From the cell containing the given text, extract its center point as [X, Y] coordinate. 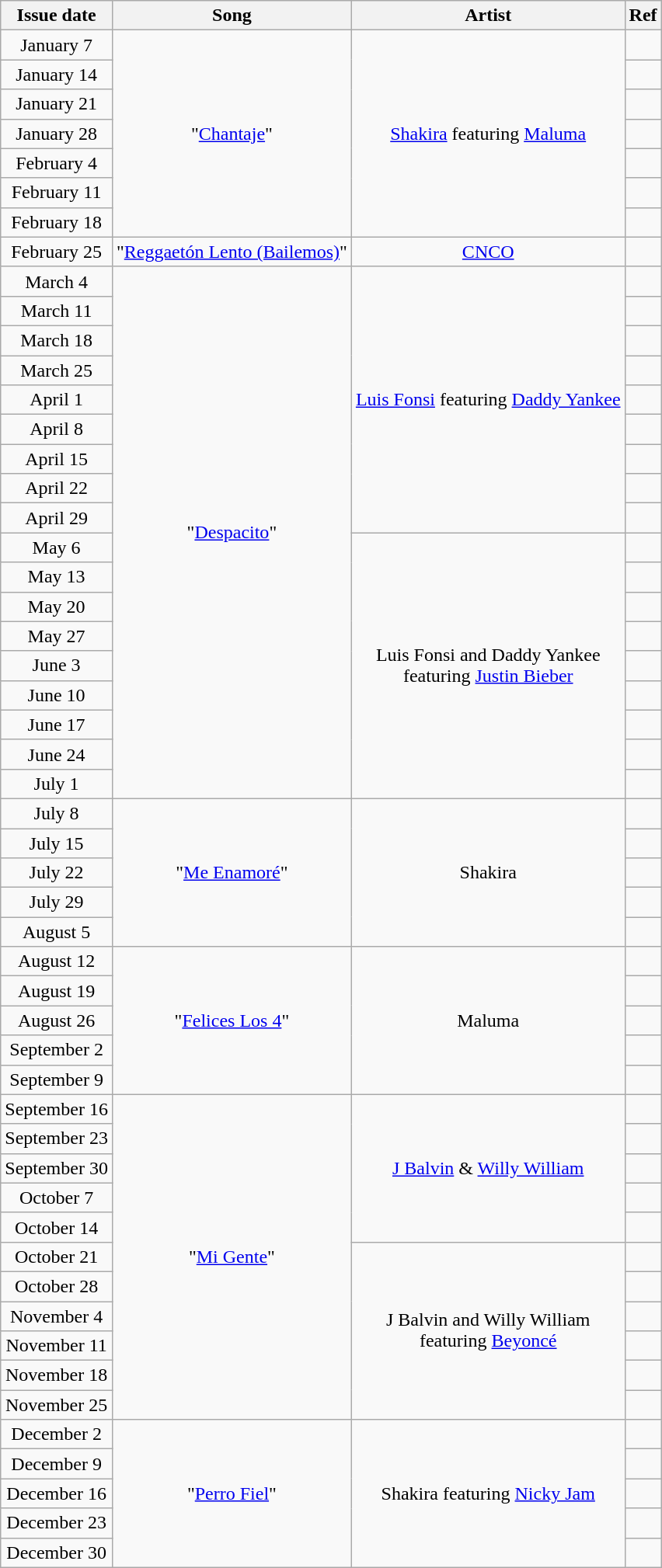
September 23 [57, 1139]
January 28 [57, 134]
February 25 [57, 252]
March 18 [57, 340]
"Perro Fiel" [232, 1493]
May 13 [57, 577]
"Mi Gente" [232, 1257]
April 15 [57, 459]
June 3 [57, 666]
June 24 [57, 754]
November 4 [57, 1316]
September 16 [57, 1109]
December 30 [57, 1552]
March 4 [57, 281]
"Reggaetón Lento (Bailemos)" [232, 252]
"Me Enamoré" [232, 872]
December 16 [57, 1493]
CNCO [488, 252]
January 21 [57, 104]
July 22 [57, 873]
"Chantaje" [232, 134]
November 11 [57, 1346]
"Felices Los 4" [232, 1020]
Artist [488, 16]
October 14 [57, 1227]
Ref [643, 16]
April 22 [57, 488]
J Balvin & Willy William [488, 1168]
May 6 [57, 548]
Luis Fonsi featuring Daddy Yankee [488, 399]
August 5 [57, 932]
July 15 [57, 843]
Shakira [488, 872]
Luis Fonsi and Daddy Yankee featuring Justin Bieber [488, 666]
September 30 [57, 1168]
"Despacito" [232, 533]
June 10 [57, 695]
November 25 [57, 1405]
January 14 [57, 75]
July 1 [57, 784]
Shakira featuring Maluma [488, 134]
Maluma [488, 1020]
December 2 [57, 1434]
May 20 [57, 607]
March 25 [57, 370]
April 1 [57, 400]
December 9 [57, 1464]
Shakira featuring Nicky Jam [488, 1493]
February 18 [57, 222]
August 19 [57, 991]
September 9 [57, 1080]
February 4 [57, 163]
May 27 [57, 636]
April 8 [57, 429]
August 12 [57, 961]
January 7 [57, 45]
June 17 [57, 725]
J Balvin and Willy William featuring Beyoncé [488, 1330]
October 28 [57, 1286]
October 21 [57, 1257]
July 29 [57, 902]
October 7 [57, 1198]
March 11 [57, 311]
December 23 [57, 1523]
April 29 [57, 518]
Issue date [57, 16]
August 26 [57, 1020]
July 8 [57, 813]
September 2 [57, 1050]
November 18 [57, 1375]
February 11 [57, 193]
Song [232, 16]
